Pinpoint the cell where the given text exists, returning its (X, Y) midpoint coordinate. 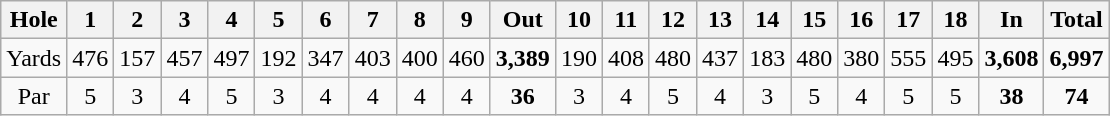
15 (814, 20)
12 (672, 20)
457 (184, 58)
3,608 (1012, 58)
190 (578, 58)
9 (466, 20)
In (1012, 20)
497 (232, 58)
Par (34, 96)
403 (372, 58)
495 (956, 58)
1 (90, 20)
460 (466, 58)
192 (278, 58)
36 (522, 96)
183 (768, 58)
17 (908, 20)
Hole (34, 20)
Total (1076, 20)
408 (626, 58)
Yards (34, 58)
347 (326, 58)
14 (768, 20)
16 (862, 20)
38 (1012, 96)
6 (326, 20)
3,389 (522, 58)
437 (720, 58)
13 (720, 20)
10 (578, 20)
2 (138, 20)
157 (138, 58)
18 (956, 20)
380 (862, 58)
400 (420, 58)
476 (90, 58)
74 (1076, 96)
7 (372, 20)
6,997 (1076, 58)
8 (420, 20)
Out (522, 20)
555 (908, 58)
11 (626, 20)
